From the cell containing the given text, extract its center point as [X, Y] coordinate. 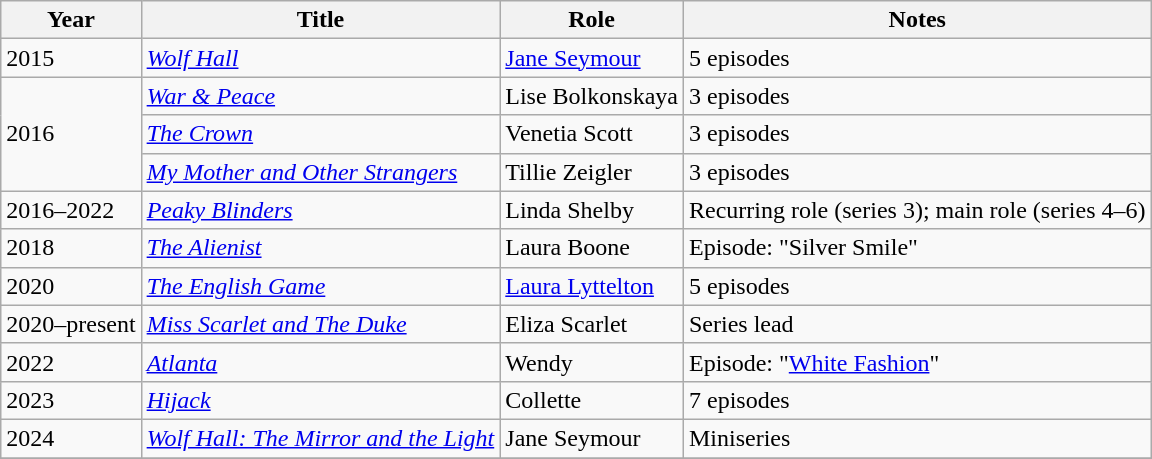
Title [320, 20]
2023 [71, 400]
2020–present [71, 324]
Wolf Hall [320, 58]
Miniseries [917, 438]
2016 [71, 134]
Eliza Scarlet [592, 324]
Peaky Blinders [320, 210]
2022 [71, 362]
The Crown [320, 134]
Role [592, 20]
War & Peace [320, 96]
Tillie Zeigler [592, 172]
Recurring role (series 3); main role (series 4–6) [917, 210]
Miss Scarlet and The Duke [320, 324]
Wolf Hall: The Mirror and the Light [320, 438]
Episode: "White Fashion" [917, 362]
Hijack [320, 400]
My Mother and Other Strangers [320, 172]
Laura Boone [592, 248]
Notes [917, 20]
Collette [592, 400]
Episode: "Silver Smile" [917, 248]
Linda Shelby [592, 210]
2015 [71, 58]
2016–2022 [71, 210]
Series lead [917, 324]
7 episodes [917, 400]
2020 [71, 286]
Atlanta [320, 362]
Lise Bolkonskaya [592, 96]
The English Game [320, 286]
2018 [71, 248]
The Alienist [320, 248]
Venetia Scott [592, 134]
2024 [71, 438]
Wendy [592, 362]
Year [71, 20]
Laura Lyttelton [592, 286]
